Locate the cell with the specified text and output its [x, y] center coordinate. 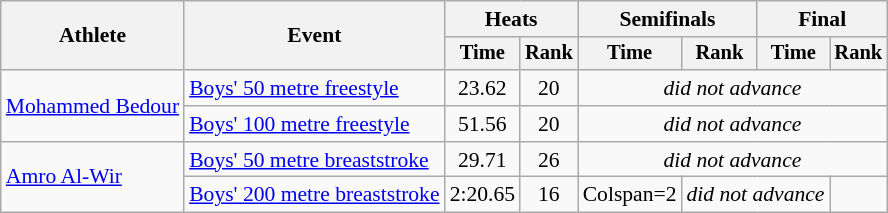
Athlete [92, 36]
Event [314, 36]
Mohammed Bedour [92, 106]
Boys' 100 metre freestyle [314, 124]
Colspan=2 [630, 195]
23.62 [482, 88]
2:20.65 [482, 195]
51.56 [482, 124]
16 [549, 195]
Final [822, 19]
26 [549, 160]
Boys' 200 metre breaststroke [314, 195]
Boys' 50 metre breaststroke [314, 160]
Heats [512, 19]
Boys' 50 metre freestyle [314, 88]
Semifinals [668, 19]
Amro Al-Wir [92, 178]
29.71 [482, 160]
